Output the [X, Y] coordinate of the center of the cell containing the given text.  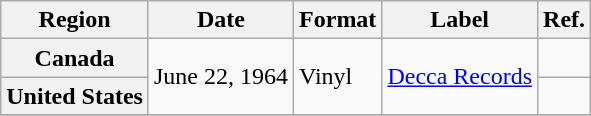
Date [220, 20]
Ref. [564, 20]
Format [338, 20]
Decca Records [460, 77]
Vinyl [338, 77]
Canada [75, 58]
June 22, 1964 [220, 77]
United States [75, 96]
Region [75, 20]
Label [460, 20]
